Locate the cell with the specified text and output its (x, y) center coordinate. 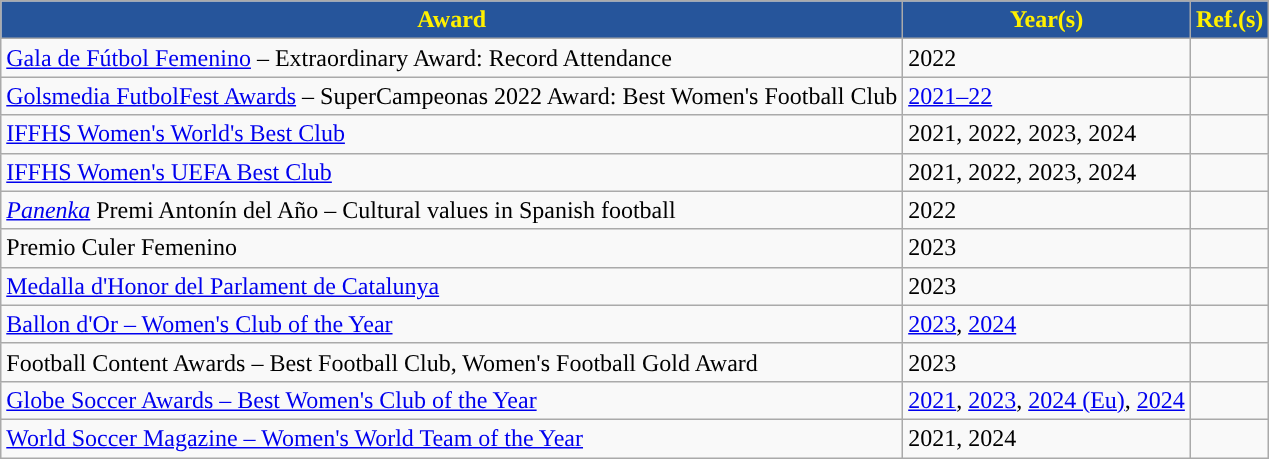
Globe Soccer Awards – Best Women's Club of the Year (452, 400)
Premio Culer Femenino (452, 248)
Gala de Fútbol Femenino – Extraordinary Award: Record Attendance (452, 58)
Ref.(s) (1229, 20)
2021, 2023, 2024 (Eu), 2024 (1047, 400)
World Soccer Magazine – Women's World Team of the Year (452, 438)
2023, 2024 (1047, 324)
Golsmedia FutbolFest Awards – SuperCampeonas 2022 Award: Best Women's Football Club (452, 96)
IFFHS Women's World's Best Club (452, 134)
Football Content Awards – Best Football Club, Women's Football Gold Award (452, 362)
Award (452, 20)
IFFHS Women's UEFA Best Club (452, 172)
2021–22 (1047, 96)
2021, 2024 (1047, 438)
Medalla d'Honor del Parlament de Catalunya (452, 286)
Panenka Premi Antonín del Año – Cultural values in Spanish football (452, 210)
Ballon d'Or – Women's Club of the Year (452, 324)
Year(s) (1047, 20)
